Detect which cell encompasses the target text, then output its (x, y) center coordinate. 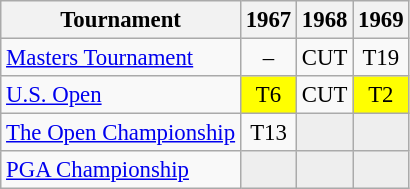
T2 (381, 95)
T13 (268, 133)
Tournament (121, 20)
1968 (325, 20)
U.S. Open (121, 95)
– (268, 58)
PGA Championship (121, 170)
T19 (381, 58)
1967 (268, 20)
T6 (268, 95)
Masters Tournament (121, 58)
1969 (381, 20)
The Open Championship (121, 133)
